Output the (X, Y) coordinate of the center of the cell containing the given text.  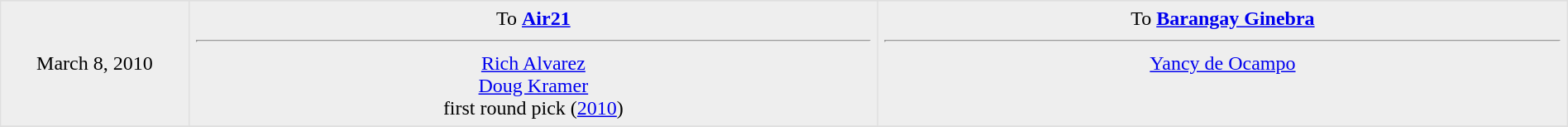
March 8, 2010 (94, 64)
To Air21Rich AlvarezDoug Kramerfirst round pick (2010) (533, 64)
To Barangay GinebraYancy de Ocampo (1223, 64)
